Determine the [X, Y] coordinate at the center of the cell enclosing the given text.  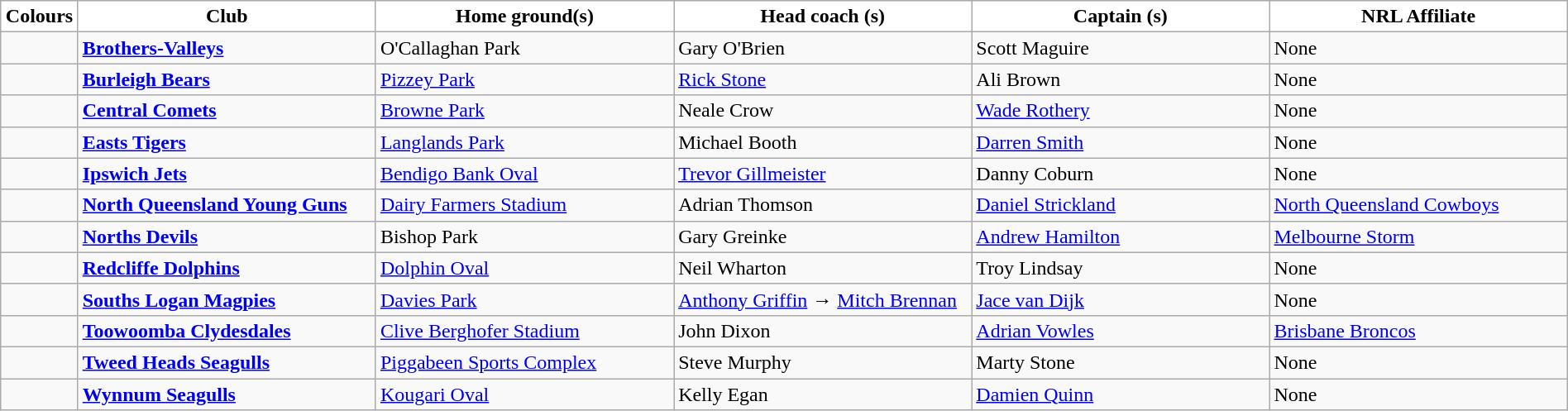
Michael Booth [823, 142]
Bendigo Bank Oval [524, 174]
Steve Murphy [823, 362]
Clive Berghofer Stadium [524, 331]
John Dixon [823, 331]
Wade Rothery [1121, 111]
Tweed Heads Seagulls [227, 362]
Gary Greinke [823, 237]
Marty Stone [1121, 362]
Adrian Thomson [823, 205]
Davies Park [524, 299]
Ali Brown [1121, 79]
Damien Quinn [1121, 394]
Captain (s) [1121, 17]
Brisbane Broncos [1418, 331]
Brothers-Valleys [227, 48]
Dairy Farmers Stadium [524, 205]
Dolphin Oval [524, 268]
Kougari Oval [524, 394]
Scott Maguire [1121, 48]
Norths Devils [227, 237]
Ipswich Jets [227, 174]
Jace van Dijk [1121, 299]
Colours [40, 17]
Kelly Egan [823, 394]
Neale Crow [823, 111]
NRL Affiliate [1418, 17]
Club [227, 17]
Rick Stone [823, 79]
Redcliffe Dolphins [227, 268]
Browne Park [524, 111]
Wynnum Seagulls [227, 394]
Piggabeen Sports Complex [524, 362]
Gary O'Brien [823, 48]
North Queensland Young Guns [227, 205]
Andrew Hamilton [1121, 237]
Toowoomba Clydesdales [227, 331]
Bishop Park [524, 237]
Langlands Park [524, 142]
Adrian Vowles [1121, 331]
Burleigh Bears [227, 79]
Head coach (s) [823, 17]
Trevor Gillmeister [823, 174]
Troy Lindsay [1121, 268]
Easts Tigers [227, 142]
Pizzey Park [524, 79]
Central Comets [227, 111]
Melbourne Storm [1418, 237]
Darren Smith [1121, 142]
Neil Wharton [823, 268]
O'Callaghan Park [524, 48]
Anthony Griffin → Mitch Brennan [823, 299]
Home ground(s) [524, 17]
Souths Logan Magpies [227, 299]
Danny Coburn [1121, 174]
Daniel Strickland [1121, 205]
North Queensland Cowboys [1418, 205]
